Return [X, Y] of the center of cell containing provided text 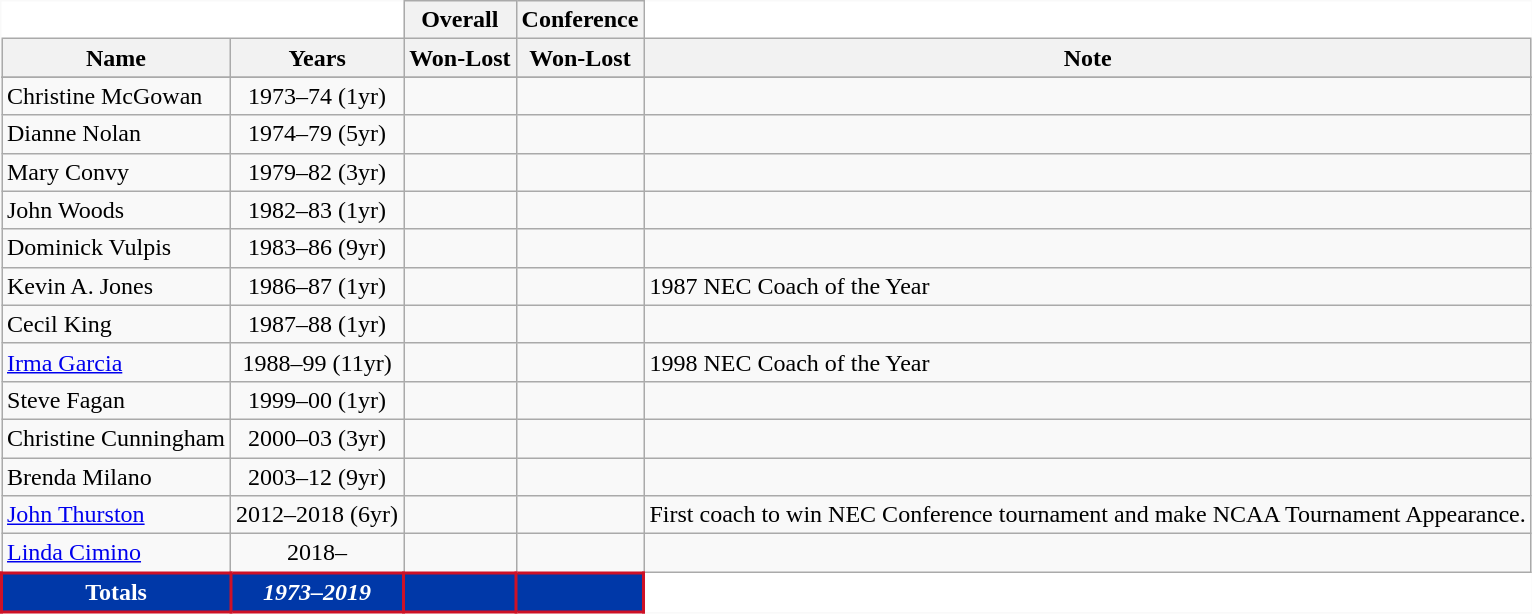
Linda Cimino [116, 554]
1974–79 (5yr) [318, 134]
Kevin A. Jones [116, 286]
1973–2019 [318, 592]
1999–00 (1yr) [318, 400]
2012–2018 (6yr) [318, 515]
Years [318, 58]
Dianne Nolan [116, 134]
2018– [318, 554]
First coach to win NEC Conference tournament and make NCAA Tournament Appearance. [1088, 515]
Note [1088, 58]
Christine McGowan [116, 96]
Name [116, 58]
Christine Cunningham [116, 438]
1988–99 (11yr) [318, 362]
John Thurston [116, 515]
Totals [116, 592]
1983–86 (9yr) [318, 248]
Mary Convy [116, 172]
1973–74 (1yr) [318, 96]
Steve Fagan [116, 400]
2003–12 (9yr) [318, 477]
Brenda Milano [116, 477]
1979–82 (3yr) [318, 172]
1998 NEC Coach of the Year [1088, 362]
1987–88 (1yr) [318, 324]
Dominick Vulpis [116, 248]
1982–83 (1yr) [318, 210]
John Woods [116, 210]
Conference [580, 20]
2000–03 (3yr) [318, 438]
Overall [460, 20]
1986–87 (1yr) [318, 286]
Irma Garcia [116, 362]
1987 NEC Coach of the Year [1088, 286]
Cecil King [116, 324]
